Provide the [x, y] coordinate of the cell's center where the given text is located.  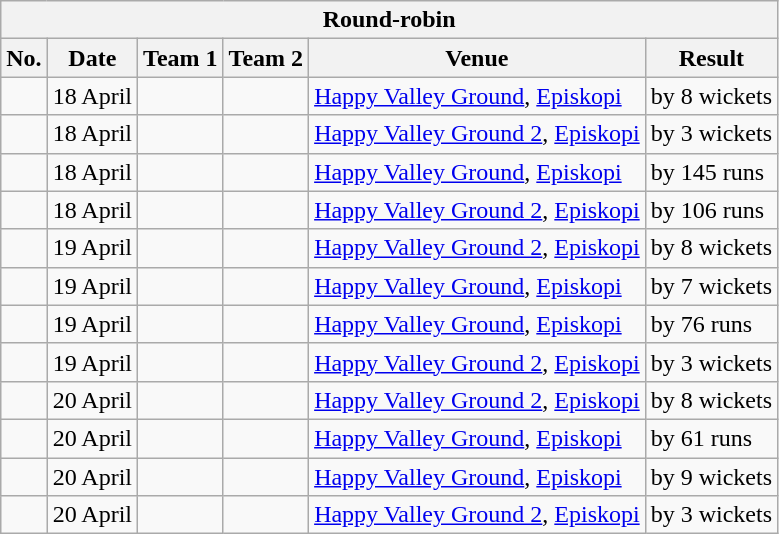
by 106 runs [711, 210]
by 61 runs [711, 438]
Round-robin [390, 20]
No. [24, 58]
by 9 wickets [711, 477]
by 76 runs [711, 324]
by 145 runs [711, 172]
Team 2 [266, 58]
Venue [478, 58]
by 7 wickets [711, 286]
Team 1 [181, 58]
Result [711, 58]
Date [92, 58]
